From the cell containing the given text, extract its center point as [x, y] coordinate. 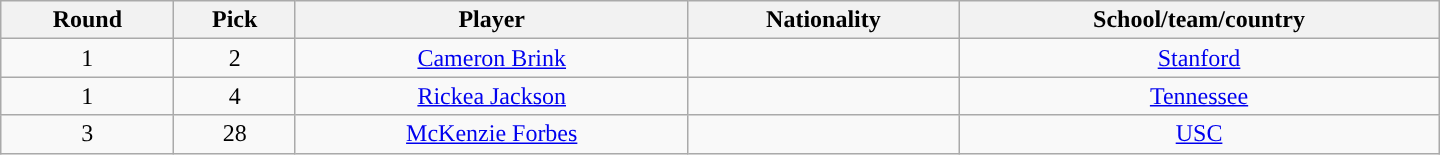
Tennessee [1199, 96]
Round [88, 20]
3 [88, 134]
Cameron Brink [492, 58]
McKenzie Forbes [492, 134]
Nationality [824, 20]
2 [234, 58]
Pick [234, 20]
USC [1199, 134]
28 [234, 134]
Player [492, 20]
School/team/country [1199, 20]
Stanford [1199, 58]
4 [234, 96]
Rickea Jackson [492, 96]
